Scan for the cell matching the given text and deliver its (X, Y) coordinate at center. 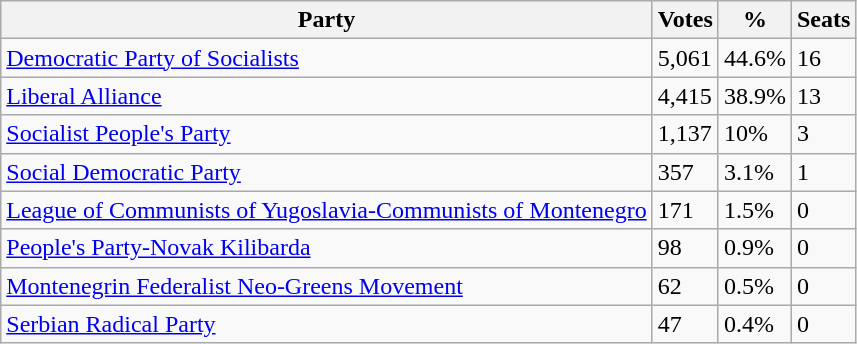
Votes (685, 20)
47 (685, 324)
16 (823, 58)
1 (823, 172)
0.5% (754, 286)
Democratic Party of Socialists (326, 58)
People's Party-Novak Kilibarda (326, 248)
0.4% (754, 324)
Social Democratic Party (326, 172)
Montenegrin Federalist Neo-Greens Movement (326, 286)
Serbian Radical Party (326, 324)
5,061 (685, 58)
13 (823, 96)
% (754, 20)
4,415 (685, 96)
10% (754, 134)
3 (823, 134)
League of Communists of Yugoslavia-Communists of Montenegro (326, 210)
38.9% (754, 96)
Seats (823, 20)
44.6% (754, 58)
357 (685, 172)
Socialist People's Party (326, 134)
62 (685, 286)
Liberal Alliance (326, 96)
1.5% (754, 210)
Party (326, 20)
98 (685, 248)
1,137 (685, 134)
0.9% (754, 248)
3.1% (754, 172)
171 (685, 210)
